Find where the given text appears and provide that cell's center as [X, Y] coordinate. 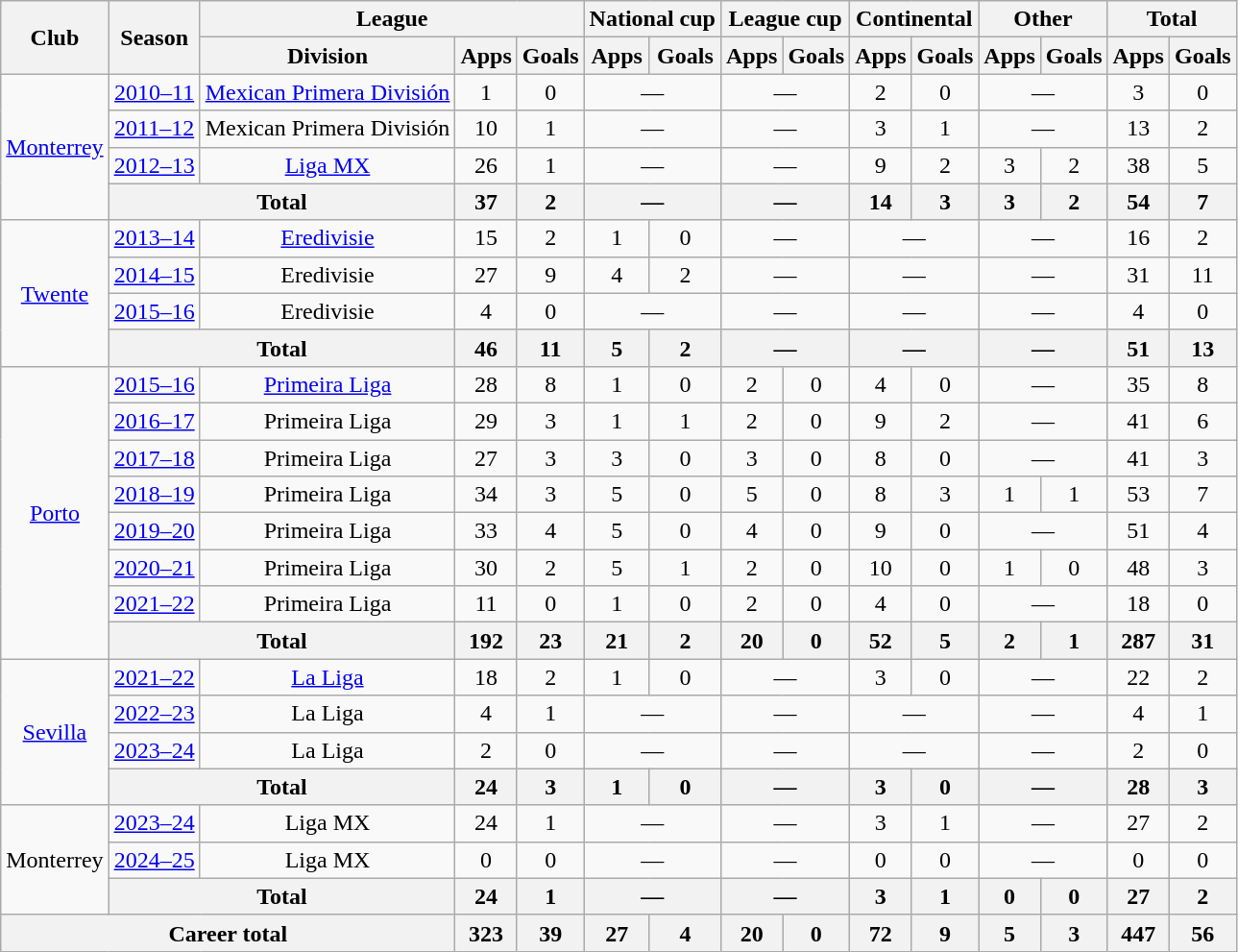
52 [881, 641]
34 [486, 495]
35 [1138, 384]
56 [1202, 933]
447 [1138, 933]
League cup [785, 19]
46 [486, 348]
287 [1138, 641]
33 [486, 531]
2017–18 [154, 458]
Division [328, 56]
League [392, 19]
54 [1138, 202]
48 [1138, 568]
30 [486, 568]
72 [881, 933]
2014–15 [154, 275]
Career total [229, 933]
2019–20 [154, 531]
21 [617, 641]
37 [486, 202]
22 [1138, 677]
2024–25 [154, 860]
2013–14 [154, 238]
2018–19 [154, 495]
14 [881, 202]
15 [486, 238]
192 [486, 641]
2020–21 [154, 568]
2022–23 [154, 714]
6 [1202, 421]
2012–13 [154, 165]
323 [486, 933]
Season [154, 37]
Sevilla [55, 732]
Continental [914, 19]
23 [550, 641]
Club [55, 37]
53 [1138, 495]
2011–12 [154, 129]
Other [1043, 19]
2016–17 [154, 421]
National cup [652, 19]
29 [486, 421]
38 [1138, 165]
16 [1138, 238]
2010–11 [154, 92]
39 [550, 933]
Twente [55, 293]
26 [486, 165]
Porto [55, 512]
